Pinpoint the cell where the given text exists, returning its (X, Y) midpoint coordinate. 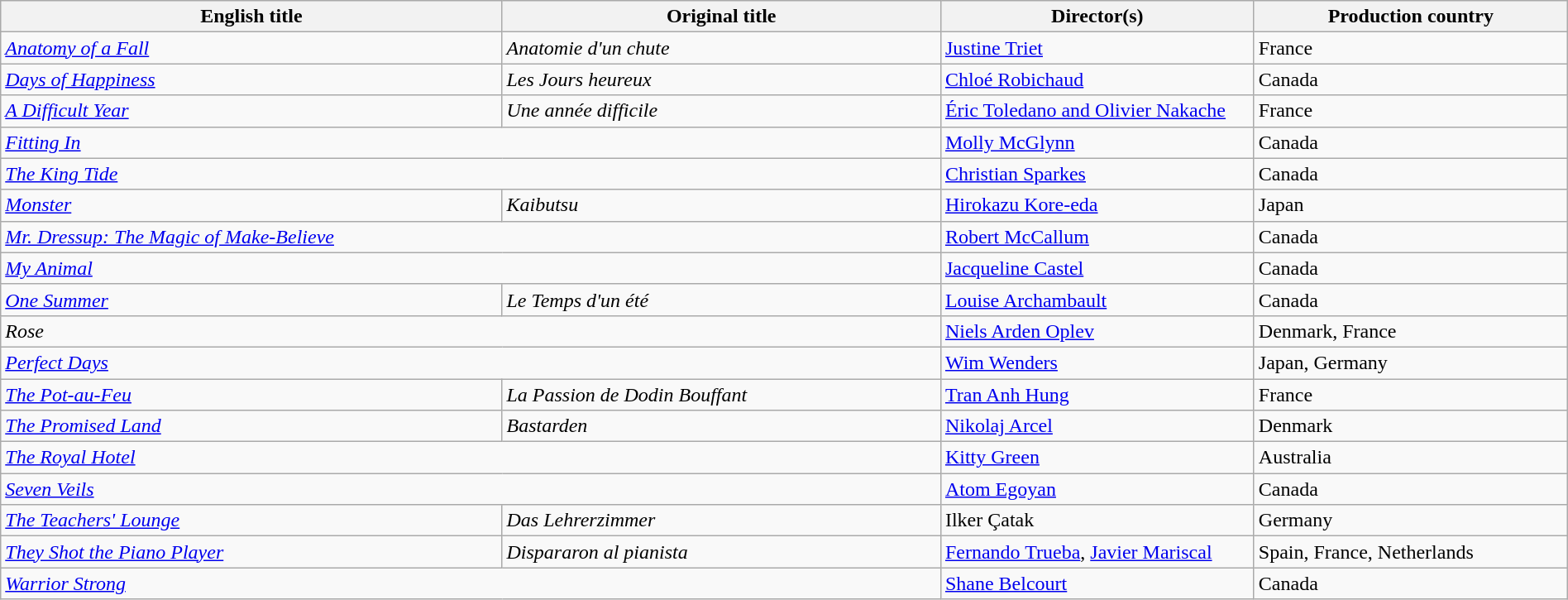
My Animal (471, 268)
Japan, Germany (1411, 362)
Chloé Robichaud (1097, 79)
Warrior Strong (471, 583)
Australia (1411, 458)
Jacqueline Castel (1097, 268)
La Passion de Dodin Bouffant (721, 395)
Days of Happiness (251, 79)
Dispararon al pianista (721, 552)
Shane Belcourt (1097, 583)
The Royal Hotel (471, 458)
Germany (1411, 521)
The Pot-au-Feu (251, 395)
Perfect Days (471, 362)
Nikolaj Arcel (1097, 426)
Director(s) (1097, 17)
Robert McCallum (1097, 237)
Seven Veils (471, 489)
Une année difficile (721, 111)
Anatomie d'un chute (721, 48)
Louise Archambault (1097, 300)
Denmark (1411, 426)
They Shot the Piano Player (251, 552)
Kitty Green (1097, 458)
Das Lehrerzimmer (721, 521)
Justine Triet (1097, 48)
Rose (471, 331)
Production country (1411, 17)
Mr. Dressup: The Magic of Make-Believe (471, 237)
The King Tide (471, 174)
Hirokazu Kore-eda (1097, 205)
Fernando Trueba, Javier Mariscal (1097, 552)
Denmark, France (1411, 331)
Spain, France, Netherlands (1411, 552)
Niels Arden Oplev (1097, 331)
A Difficult Year (251, 111)
Christian Sparkes (1097, 174)
Tran Anh Hung (1097, 395)
Wim Wenders (1097, 362)
Ilker Çatak (1097, 521)
English title (251, 17)
Bastarden (721, 426)
Atom Egoyan (1097, 489)
Anatomy of a Fall (251, 48)
Kaibutsu (721, 205)
Japan (1411, 205)
The Teachers' Lounge (251, 521)
Éric Toledano and Olivier Nakache (1097, 111)
Fitting In (471, 142)
Les Jours heureux (721, 79)
Original title (721, 17)
Monster (251, 205)
Molly McGlynn (1097, 142)
Le Temps d'un été (721, 300)
The Promised Land (251, 426)
One Summer (251, 300)
